Pinpoint the cell where the given text exists, returning its [x, y] midpoint coordinate. 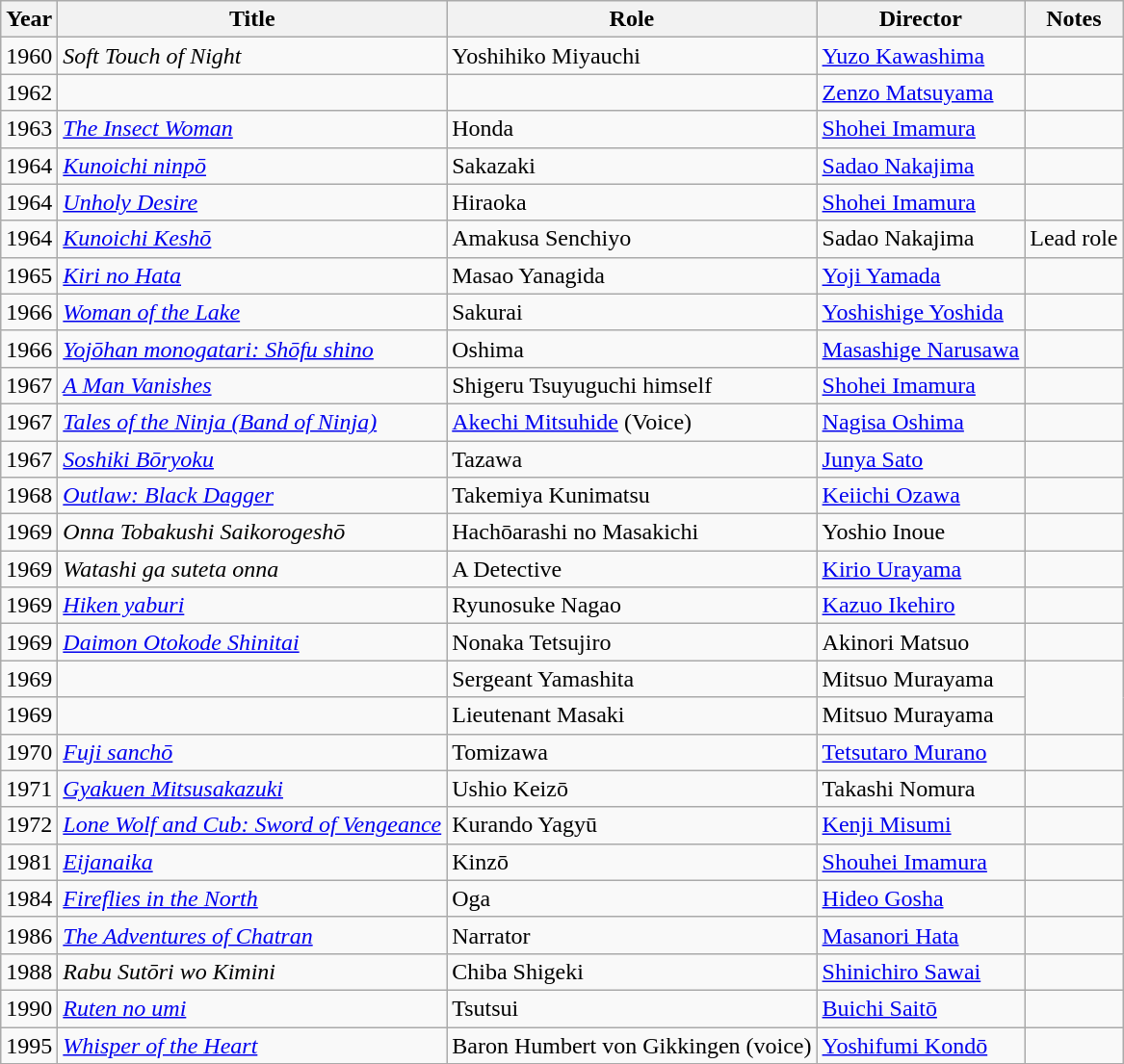
Daimon Otokode Shinitai [252, 642]
Rabu Sutōri wo Kimini [252, 972]
Kiri no Hata [252, 275]
Honda [632, 129]
Watashi ga suteta onna [252, 569]
Zenzo Matsuyama [921, 92]
Shigeru Tsuyuguchi himself [632, 385]
1968 [29, 496]
Yoshio Inoue [921, 532]
Tsutsui [632, 1008]
The Adventures of Chatran [252, 935]
Baron Humbert von Gikkingen (voice) [632, 1045]
Kirio Urayama [921, 569]
Nonaka Tetsujiro [632, 642]
Hiken yaburi [252, 606]
Sergeant Yamashita [632, 679]
Kunoichi ninpō [252, 166]
Kunoichi Keshō [252, 239]
Sakazaki [632, 166]
Hideo Gosha [921, 898]
Yoshifumi Kondō [921, 1045]
1962 [29, 92]
Yoji Yamada [921, 275]
Kazuo Ikehiro [921, 606]
Akinori Matsuo [921, 642]
Hiraoka [632, 202]
Tetsutaro Murano [921, 752]
Lone Wolf and Cub: Sword of Vengeance [252, 825]
Oga [632, 898]
Onna Tobakushi Saikorogeshō [252, 532]
1988 [29, 972]
Title [252, 19]
Shinichiro Sawai [921, 972]
Oshima [632, 349]
The Insect Woman [252, 129]
Lieutenant Masaki [632, 715]
Masao Yanagida [632, 275]
Yoshihiko Miyauchi [632, 56]
Director [921, 19]
Narrator [632, 935]
Unholy Desire [252, 202]
Akechi Mitsuhide (Voice) [632, 422]
Kinzō [632, 862]
Ushio Keizō [632, 789]
1995 [29, 1045]
Sakurai [632, 312]
Tomizawa [632, 752]
Role [632, 19]
1984 [29, 898]
Tazawa [632, 459]
Outlaw: Black Dagger [252, 496]
Masanori Hata [921, 935]
Ruten no umi [252, 1008]
Buichi Saitō [921, 1008]
Notes [1074, 19]
1970 [29, 752]
Shouhei Imamura [921, 862]
Keiichi Ozawa [921, 496]
Woman of the Lake [252, 312]
Soshiki Bōryoku [252, 459]
Soft Touch of Night [252, 56]
Yoshishige Yoshida [921, 312]
Gyakuen Mitsusakazuki [252, 789]
1981 [29, 862]
Junya Sato [921, 459]
Yuzo Kawashima [921, 56]
Kenji Misumi [921, 825]
Yojōhan monogatari: Shōfu shino [252, 349]
Fireflies in the North [252, 898]
Tales of the Ninja (Band of Ninja) [252, 422]
Hachōarashi no Masakichi [632, 532]
Year [29, 19]
Takemiya Kunimatsu [632, 496]
1971 [29, 789]
1986 [29, 935]
Masashige Narusawa [921, 349]
Eijanaika [252, 862]
Fuji sanchō [252, 752]
1990 [29, 1008]
Kurando Yagyū [632, 825]
Lead role [1074, 239]
Amakusa Senchiyo [632, 239]
Ryunosuke Nagao [632, 606]
A Detective [632, 569]
Takashi Nomura [921, 789]
Nagisa Oshima [921, 422]
1963 [29, 129]
1960 [29, 56]
1972 [29, 825]
1965 [29, 275]
A Man Vanishes [252, 385]
Chiba Shigeki [632, 972]
Whisper of the Heart [252, 1045]
